Locate the cell with the specified text and output its [x, y] center coordinate. 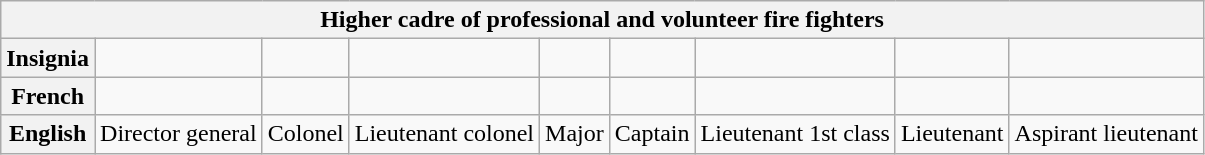
Aspirant lieutenant [1106, 134]
Insignia [48, 58]
English [48, 134]
Captain [652, 134]
Colonel [306, 134]
Director general [179, 134]
Higher cadre of professional and volunteer fire fighters [602, 20]
Lieutenant 1st class [795, 134]
Lieutenant colonel [444, 134]
Major [575, 134]
Lieutenant [952, 134]
French [48, 96]
